Locate the cell with the specified text and output its (x, y) center coordinate. 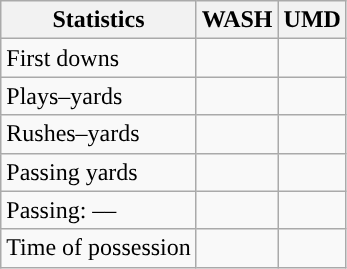
First downs (99, 58)
Rushes–yards (99, 134)
Plays–yards (99, 96)
UMD (312, 20)
WASH (237, 20)
Passing yards (99, 172)
Passing: –– (99, 210)
Time of possession (99, 248)
Statistics (99, 20)
